Identify which cell holds the provided text, then report its (X, Y) central coordinate. 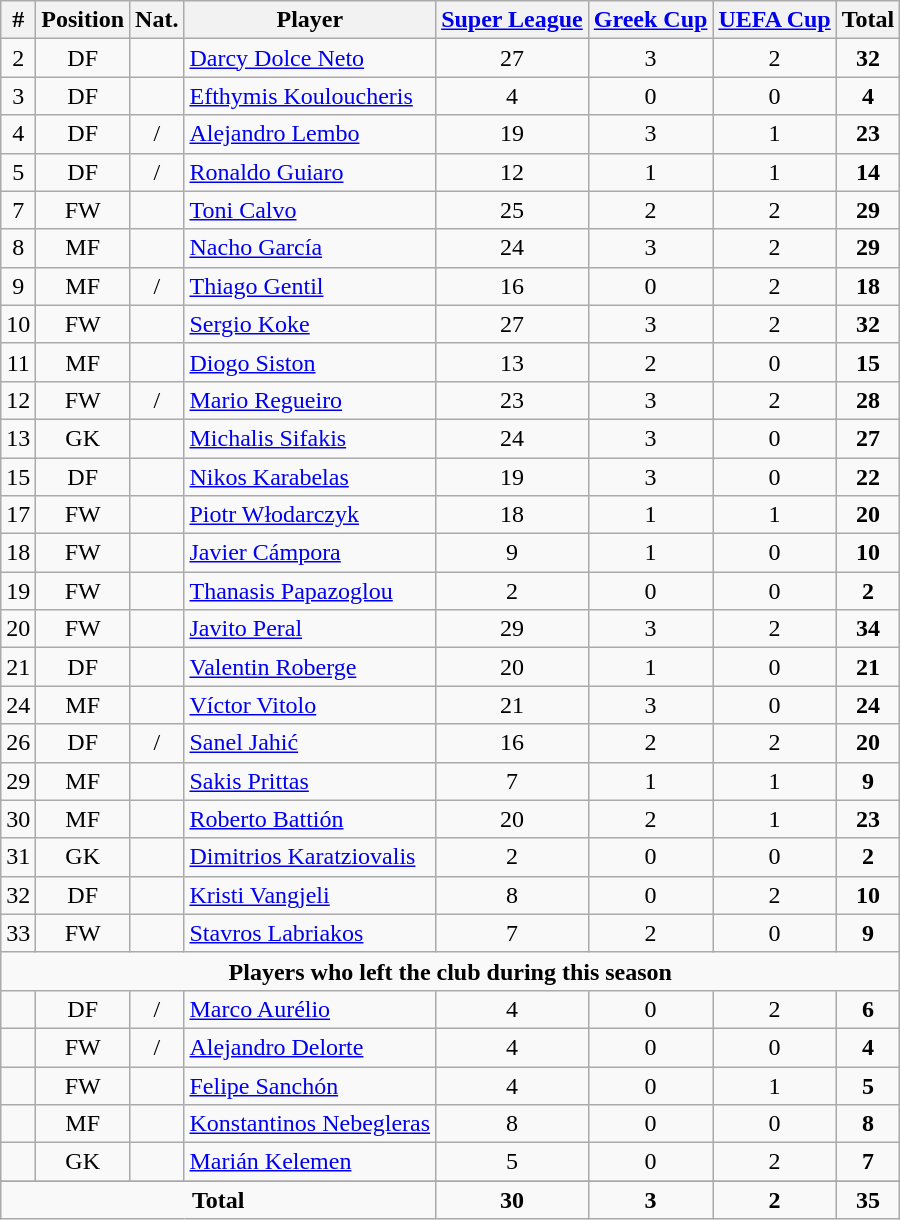
Valentin Roberge (310, 667)
35 (868, 1200)
Konstantinos Nebegleras (310, 1124)
Piotr Włodarczyk (310, 515)
25 (512, 210)
Nat. (157, 20)
11 (18, 362)
Player (310, 20)
Mario Regueiro (310, 400)
Michalis Sifakis (310, 438)
Alejandro Lembo (310, 134)
Dimitrios Karatziovalis (310, 857)
Thiago Gentil (310, 286)
Alejandro Delorte (310, 1047)
6 (868, 1009)
Efthymis Kouloucheris (310, 96)
Position (83, 20)
17 (18, 515)
Javito Peral (310, 629)
Thanasis Papazoglou (310, 591)
Sergio Koke (310, 324)
Ronaldo Guiaro (310, 172)
26 (18, 743)
Marco Aurélio (310, 1009)
Marián Kelemen (310, 1162)
Diogo Siston (310, 362)
Víctor Vitolo (310, 705)
Sakis Prittas (310, 781)
Nacho García (310, 248)
Roberto Battión (310, 819)
22 (868, 477)
14 (868, 172)
Sanel Jahić (310, 743)
Greek Cup (650, 20)
34 (868, 629)
# (18, 20)
Stavros Labriakos (310, 933)
33 (18, 933)
UEFA Cup (774, 20)
Felipe Sanchón (310, 1085)
Nikos Karabelas (310, 477)
Darcy Dolce Neto (310, 58)
Toni Calvo (310, 210)
Javier Cámpora (310, 553)
Players who left the club during this season (450, 971)
Super League (512, 20)
31 (18, 857)
28 (868, 400)
Kristi Vangjeli (310, 895)
